Capture the cell that displays the provided text and extract its [x, y] central coordinate. 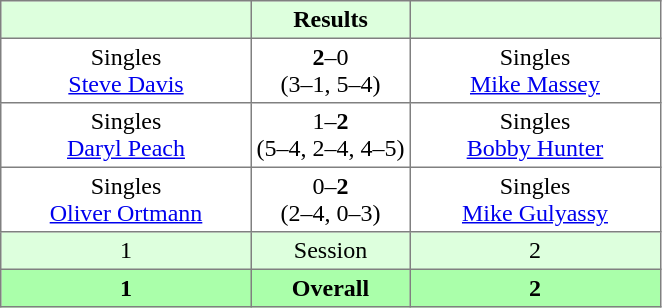
1–2(5–4, 2–4, 4–5) [330, 135]
0–2(2–4, 0–3) [330, 199]
Results [330, 20]
SinglesMike Gulyassy [535, 199]
Session [330, 251]
SinglesMike Massey [535, 70]
SinglesBobby Hunter [535, 135]
2–0(3–1, 5–4) [330, 70]
SinglesSteve Davis [126, 70]
Overall [330, 288]
SinglesDaryl Peach [126, 135]
SinglesOliver Ortmann [126, 199]
